From the cell containing the given text, extract its center point as (X, Y) coordinate. 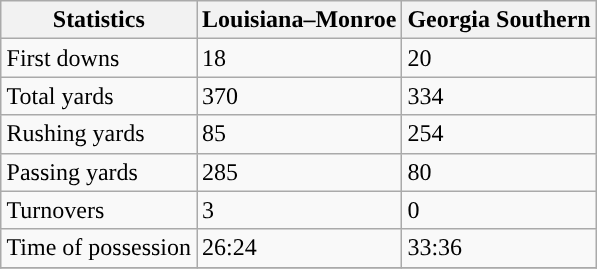
0 (499, 210)
285 (300, 172)
20 (499, 58)
Statistics (99, 20)
26:24 (300, 248)
370 (300, 96)
3 (300, 210)
Time of possession (99, 248)
18 (300, 58)
Rushing yards (99, 134)
80 (499, 172)
First downs (99, 58)
Louisiana–Monroe (300, 20)
334 (499, 96)
33:36 (499, 248)
85 (300, 134)
Total yards (99, 96)
254 (499, 134)
Passing yards (99, 172)
Turnovers (99, 210)
Georgia Southern (499, 20)
